Locate the cell with the specified text and output its (x, y) center coordinate. 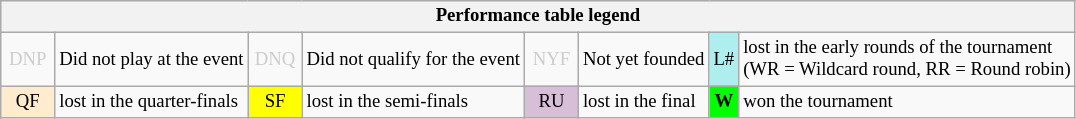
lost in the early rounds of the tournament(WR = Wildcard round, RR = Round robin) (907, 60)
lost in the semi-finals (413, 102)
W (724, 102)
won the tournament (907, 102)
SF (275, 102)
Did not qualify for the event (413, 60)
DNP (28, 60)
NYF (551, 60)
Not yet founded (643, 60)
Performance table legend (538, 16)
lost in the final (643, 102)
Did not play at the event (152, 60)
RU (551, 102)
DNQ (275, 60)
L# (724, 60)
lost in the quarter-finals (152, 102)
QF (28, 102)
